Identify which cell holds the provided text, then report its (x, y) central coordinate. 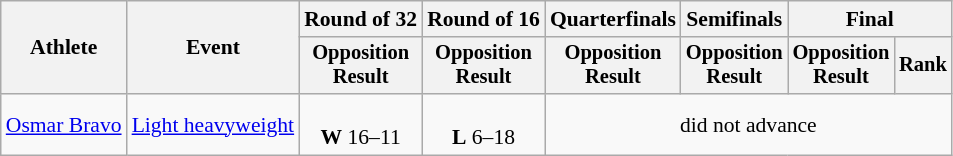
Round of 32 (360, 19)
Semifinals (734, 19)
Osmar Bravo (64, 124)
L 6–18 (484, 124)
Event (214, 48)
did not advance (748, 124)
Round of 16 (484, 19)
W 16–11 (360, 124)
Athlete (64, 48)
Light heavyweight (214, 124)
Quarterfinals (613, 19)
Rank (923, 66)
Final (870, 19)
